Extract the (x, y) coordinate from the center of the cell holding the provided text.  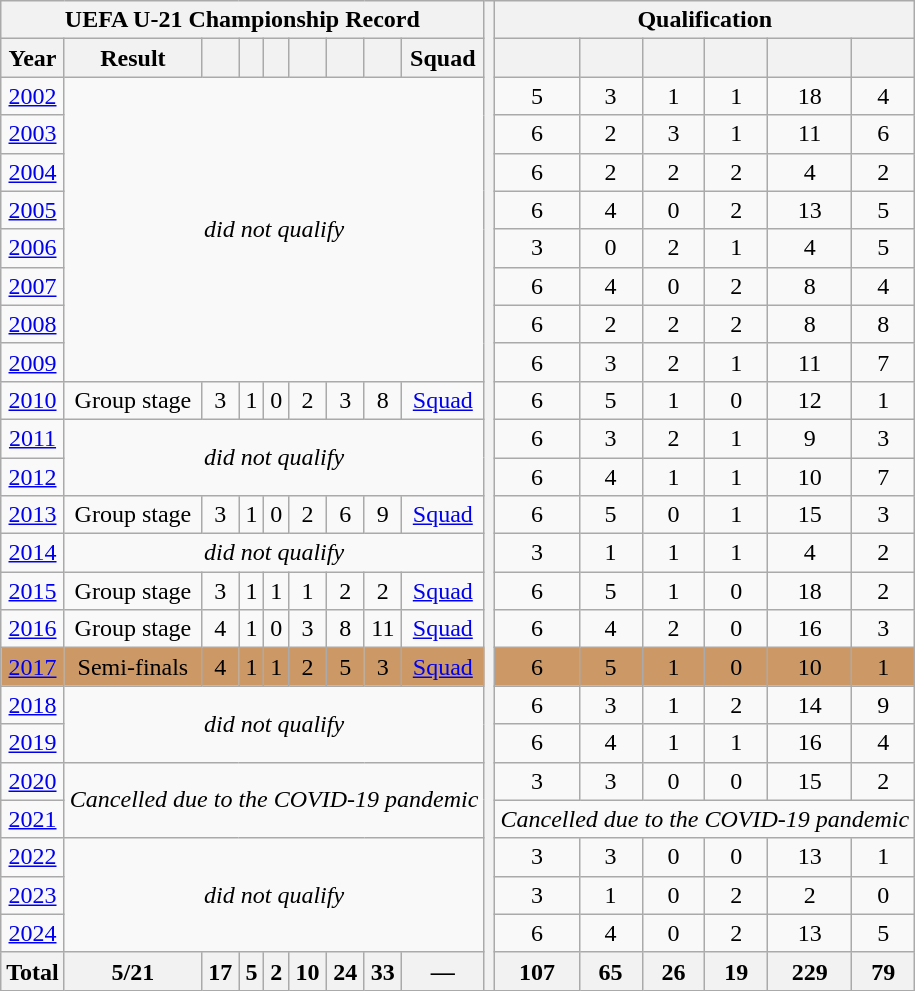
2008 (33, 324)
19 (736, 971)
2024 (33, 933)
17 (220, 971)
26 (674, 971)
2002 (33, 96)
2007 (33, 286)
2023 (33, 895)
2016 (33, 629)
Result (132, 58)
2013 (33, 515)
2006 (33, 248)
2009 (33, 362)
2011 (33, 438)
— (443, 971)
2012 (33, 477)
2020 (33, 781)
2003 (33, 134)
5/21 (132, 971)
2019 (33, 743)
2010 (33, 400)
14 (810, 705)
2005 (33, 210)
24 (345, 971)
2021 (33, 819)
12 (810, 400)
79 (884, 971)
2015 (33, 591)
229 (810, 971)
Semi-finals (132, 667)
Qualification (705, 20)
107 (537, 971)
2004 (33, 172)
2018 (33, 705)
2017 (33, 667)
Total (33, 971)
65 (610, 971)
2014 (33, 553)
33 (383, 971)
UEFA U-21 Championship Record (242, 20)
Year (33, 58)
2022 (33, 857)
